For the text-containing cell, return its midpoint in [x, y] coordinate format. 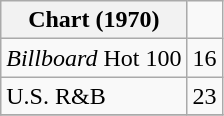
23 [204, 96]
U.S. R&B [94, 96]
Billboard Hot 100 [94, 58]
Chart (1970) [94, 20]
16 [204, 58]
